Identify which cell holds the provided text, then report its (x, y) central coordinate. 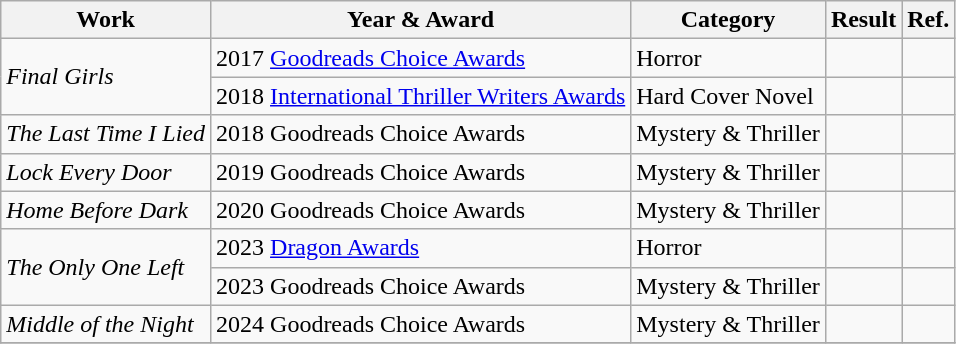
2019 Goodreads Choice Awards (421, 172)
Ref. (928, 20)
Result (863, 20)
2024 Goodreads Choice Awards (421, 324)
Home Before Dark (106, 210)
2023 Dragon Awards (421, 248)
Year & Award (421, 20)
2017 Goodreads Choice Awards (421, 58)
The Only One Left (106, 267)
2023 Goodreads Choice Awards (421, 286)
2020 Goodreads Choice Awards (421, 210)
Work (106, 20)
Category (728, 20)
Lock Every Door (106, 172)
The Last Time I Lied (106, 134)
2018 Goodreads Choice Awards (421, 134)
2018 International Thriller Writers Awards (421, 96)
Middle of the Night (106, 324)
Hard Cover Novel (728, 96)
Final Girls (106, 77)
